Capture the cell that displays the provided text and extract its (X, Y) central coordinate. 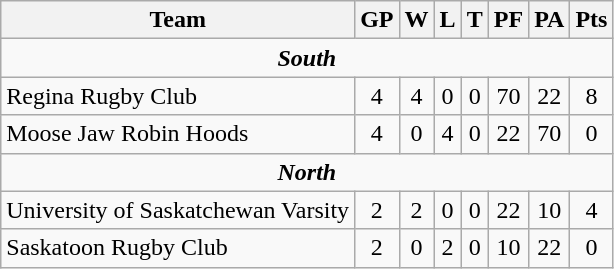
Moose Jaw Robin Hoods (178, 134)
Pts (592, 20)
South (307, 58)
Regina Rugby Club (178, 96)
L (448, 20)
T (474, 20)
8 (592, 96)
Saskatoon Rugby Club (178, 248)
PA (550, 20)
Team (178, 20)
W (416, 20)
PF (508, 20)
North (307, 172)
University of Saskatchewan Varsity (178, 210)
GP (377, 20)
